Search for the cell housing the specified text and yield its [X, Y] center coordinate. 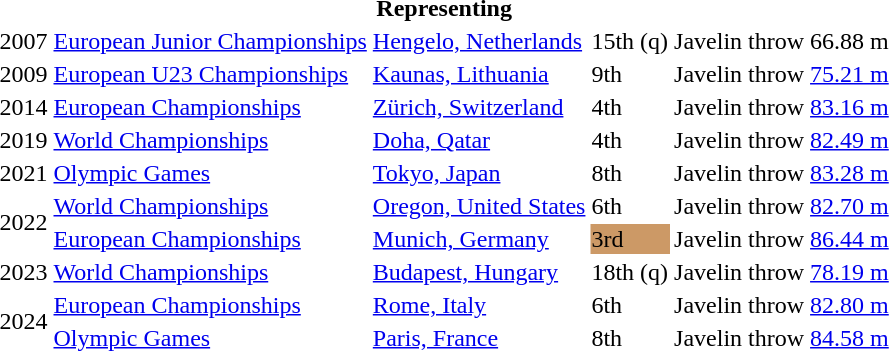
Oregon, United States [479, 206]
Doha, Qatar [479, 140]
Budapest, Hungary [479, 272]
18th (q) [630, 272]
European Junior Championships [210, 41]
Rome, Italy [479, 305]
3rd [630, 239]
15th (q) [630, 41]
Zürich, Switzerland [479, 107]
European U23 Championships [210, 74]
Munich, Germany [479, 239]
Kaunas, Lithuania [479, 74]
Olympic Games [210, 173]
Tokyo, Japan [479, 173]
8th [630, 173]
Hengelo, Netherlands [479, 41]
9th [630, 74]
